Pinpoint the cell where the given text exists, returning its (x, y) midpoint coordinate. 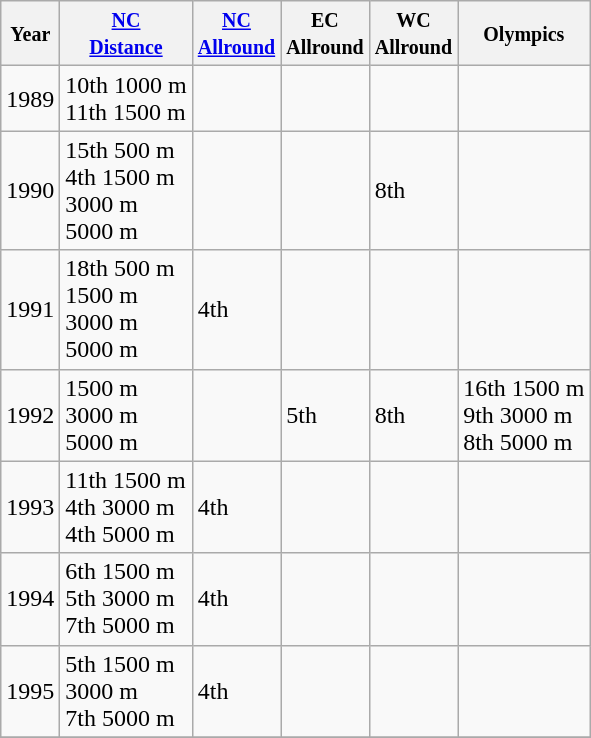
NCAllround (236, 34)
11th 1500 m4th 3000 m4th 5000 m (126, 507)
6th 1500 m5th 3000 m7th 5000 m (126, 599)
WCAllround (413, 34)
Olympics (524, 34)
1992 (30, 415)
Year (30, 34)
NCDistance (126, 34)
1993 (30, 507)
1990 (30, 190)
ECAllround (325, 34)
1995 (30, 691)
10th 1000 m11th 1500 m (126, 98)
1994 (30, 599)
5th (325, 415)
1989 (30, 98)
15th 500 m4th 1500 m 3000 m 5000 m (126, 190)
1500 m 3000 m 5000 m (126, 415)
18th 500 m 1500 m 3000 m 5000 m (126, 310)
5th 1500 m 3000 m7th 5000 m (126, 691)
16th 1500 m9th 3000 m8th 5000 m (524, 415)
1991 (30, 310)
